Provide the (X, Y) coordinate of the cell's center where the given text is located.  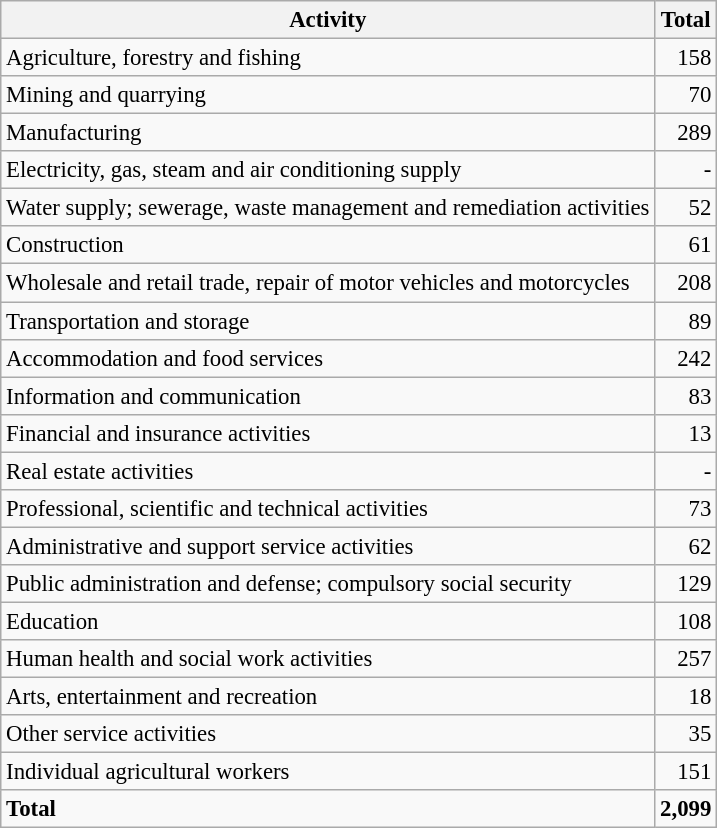
Accommodation and food services (328, 358)
89 (686, 321)
Manufacturing (328, 133)
52 (686, 208)
2,099 (686, 809)
Real estate activities (328, 471)
242 (686, 358)
35 (686, 734)
Financial and insurance activities (328, 433)
83 (686, 396)
Other service activities (328, 734)
Public administration and defense; compulsory social security (328, 584)
Water supply; sewerage, waste management and remediation activities (328, 208)
Information and communication (328, 396)
18 (686, 697)
62 (686, 546)
Wholesale and retail trade, repair of motor vehicles and motorcycles (328, 283)
61 (686, 245)
Arts, entertainment and recreation (328, 697)
129 (686, 584)
Activity (328, 20)
289 (686, 133)
Agriculture, forestry and fishing (328, 58)
13 (686, 433)
73 (686, 509)
Administrative and support service activities (328, 546)
151 (686, 772)
158 (686, 58)
Electricity, gas, steam and air conditioning supply (328, 170)
Education (328, 621)
Construction (328, 245)
208 (686, 283)
108 (686, 621)
Individual agricultural workers (328, 772)
Transportation and storage (328, 321)
70 (686, 95)
257 (686, 659)
Professional, scientific and technical activities (328, 509)
Mining and quarrying (328, 95)
Human health and social work activities (328, 659)
